Search for the cell housing the specified text and yield its (x, y) center coordinate. 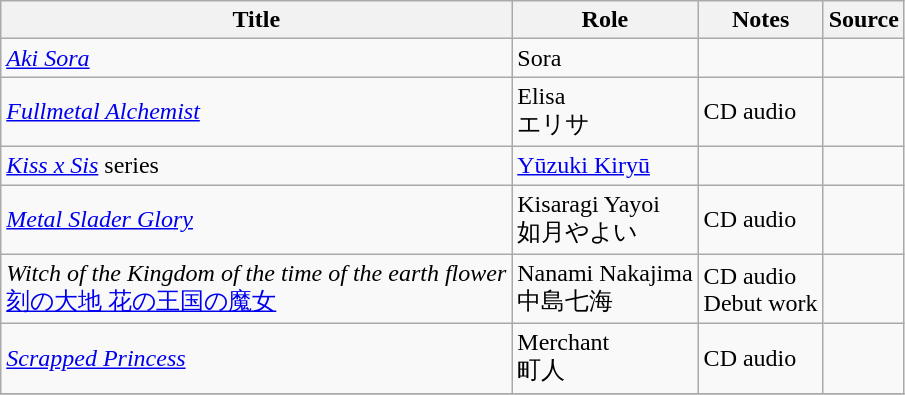
Metal Slader Glory (256, 219)
CD audioDebut work (760, 289)
Witch of the Kingdom of the time of the earth flower刻の大地 花の王国の魔女 (256, 289)
Nanami Nakajima中島七海 (605, 289)
Yūzuki Kiryū (605, 165)
Fullmetal Alchemist (256, 112)
Kiss x Sis series (256, 165)
Elisaエリサ (605, 112)
Title (256, 20)
Notes (760, 20)
Source (864, 20)
Sora (605, 58)
Kisaragi Yayoi如月やよい (605, 219)
Role (605, 20)
Aki Sora (256, 58)
Merchant町人 (605, 359)
Scrapped Princess (256, 359)
